Locate the cell with the specified text and output its (x, y) center coordinate. 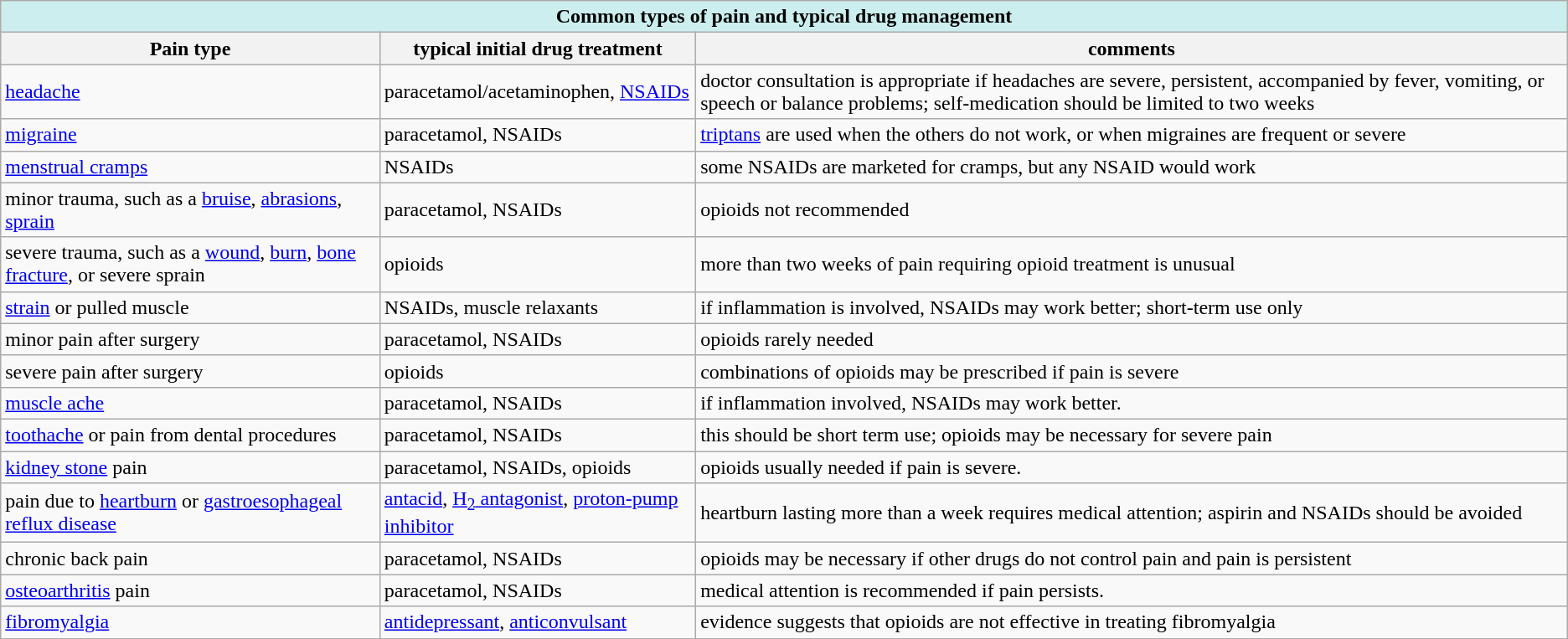
opioids usually needed if pain is severe. (1132, 466)
severe pain after surgery (191, 371)
triptans are used when the others do not work, or when migraines are frequent or severe (1132, 135)
more than two weeks of pain requiring opioid treatment is unusual (1132, 265)
fibromyalgia (191, 622)
toothache or pain from dental procedures (191, 435)
menstrual cramps (191, 167)
comments (1132, 49)
chronic back pain (191, 559)
if inflammation involved, NSAIDs may work better. (1132, 403)
opioids not recommended (1132, 209)
muscle ache (191, 403)
NSAIDs (538, 167)
some NSAIDs are marketed for cramps, but any NSAID would work (1132, 167)
paracetamol, NSAIDs, opioids (538, 466)
Pain type (191, 49)
heartburn lasting more than a week requires medical attention; aspirin and NSAIDs should be avoided (1132, 513)
opioids rarely needed (1132, 339)
antidepressant, anticonvulsant (538, 622)
severe trauma, such as a wound, burn, bone fracture, or severe sprain (191, 265)
medical attention is recommended if pain persists. (1132, 590)
paracetamol/acetaminophen, NSAIDs (538, 92)
if inflammation is involved, NSAIDs may work better; short-term use only (1132, 307)
evidence suggests that opioids are not effective in treating fibromyalgia (1132, 622)
strain or pulled muscle (191, 307)
combinations of opioids may be prescribed if pain is severe (1132, 371)
kidney stone pain (191, 466)
minor pain after surgery (191, 339)
opioids may be necessary if other drugs do not control pain and pain is persistent (1132, 559)
antacid, H2 antagonist, proton-pump inhibitor (538, 513)
pain due to heartburn or gastroesophageal reflux disease (191, 513)
osteoarthritis pain (191, 590)
migraine (191, 135)
headache (191, 92)
this should be short term use; opioids may be necessary for severe pain (1132, 435)
Common types of pain and typical drug management (784, 17)
minor trauma, such as a bruise, abrasions, sprain (191, 209)
typical initial drug treatment (538, 49)
NSAIDs, muscle relaxants (538, 307)
